Return [X, Y] of the center of cell containing provided text 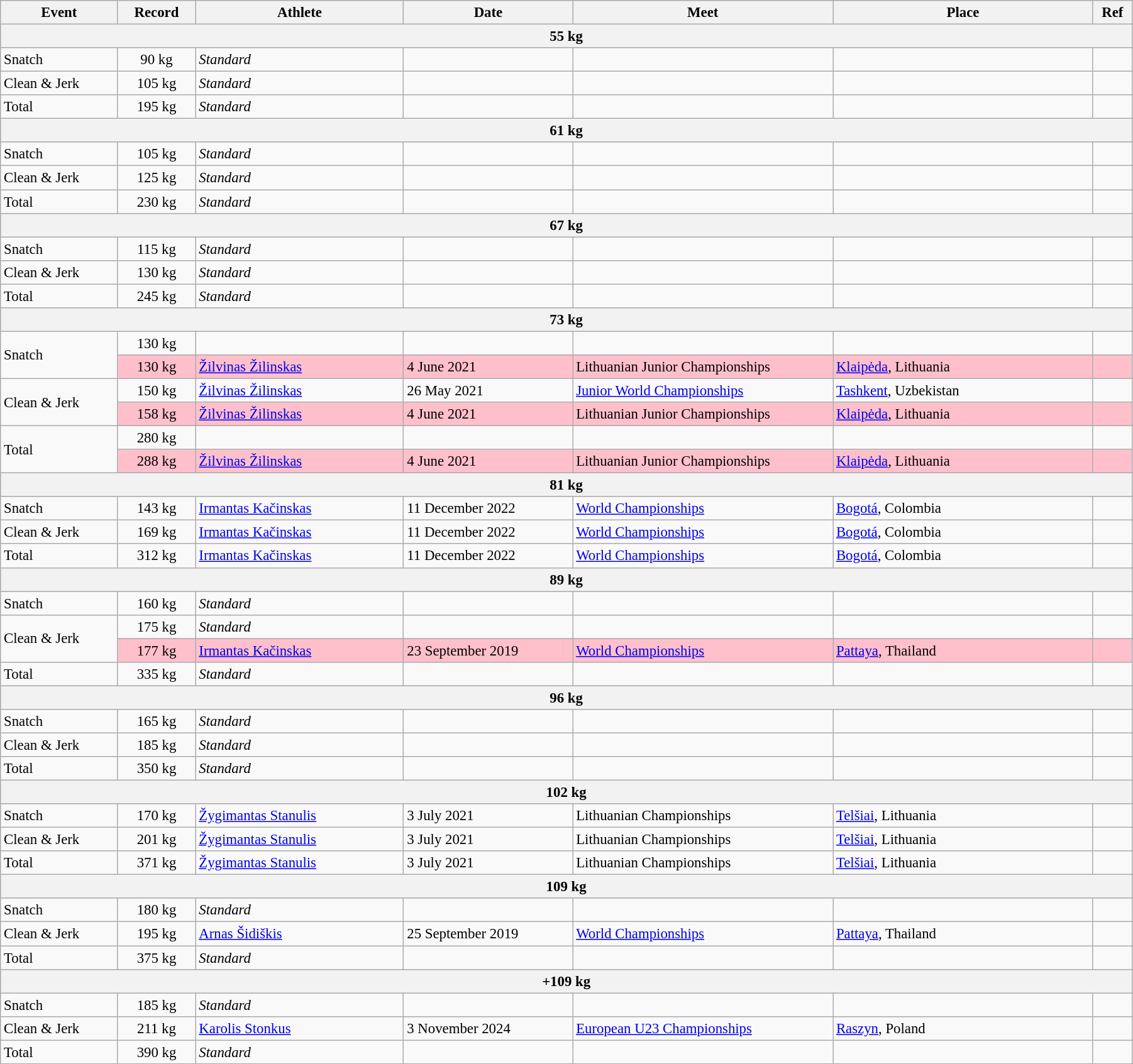
102 kg [566, 793]
312 kg [157, 556]
160 kg [157, 603]
375 kg [157, 958]
288 kg [157, 461]
230 kg [157, 202]
201 kg [157, 840]
26 May 2021 [488, 390]
Date [488, 13]
+109 kg [566, 981]
67 kg [566, 225]
280 kg [157, 438]
350 kg [157, 769]
150 kg [157, 390]
371 kg [157, 863]
Junior World Championships [703, 390]
Ref [1112, 13]
143 kg [157, 508]
175 kg [157, 627]
55 kg [566, 36]
109 kg [566, 887]
96 kg [566, 698]
European U23 Championships [703, 1028]
170 kg [157, 816]
3 November 2024 [488, 1028]
Karolis Stonkus [299, 1028]
Meet [703, 13]
Record [157, 13]
61 kg [566, 131]
23 September 2019 [488, 650]
169 kg [157, 532]
390 kg [157, 1052]
177 kg [157, 650]
90 kg [157, 60]
Place [963, 13]
Tashkent, Uzbekistan [963, 390]
81 kg [566, 485]
158 kg [157, 414]
180 kg [157, 911]
25 September 2019 [488, 934]
165 kg [157, 721]
125 kg [157, 178]
245 kg [157, 296]
335 kg [157, 674]
89 kg [566, 579]
Arnas Šidiškis [299, 934]
73 kg [566, 320]
Event [59, 13]
Raszyn, Poland [963, 1028]
211 kg [157, 1028]
Athlete [299, 13]
115 kg [157, 249]
